Scan for the cell matching the given text and deliver its (x, y) coordinate at center. 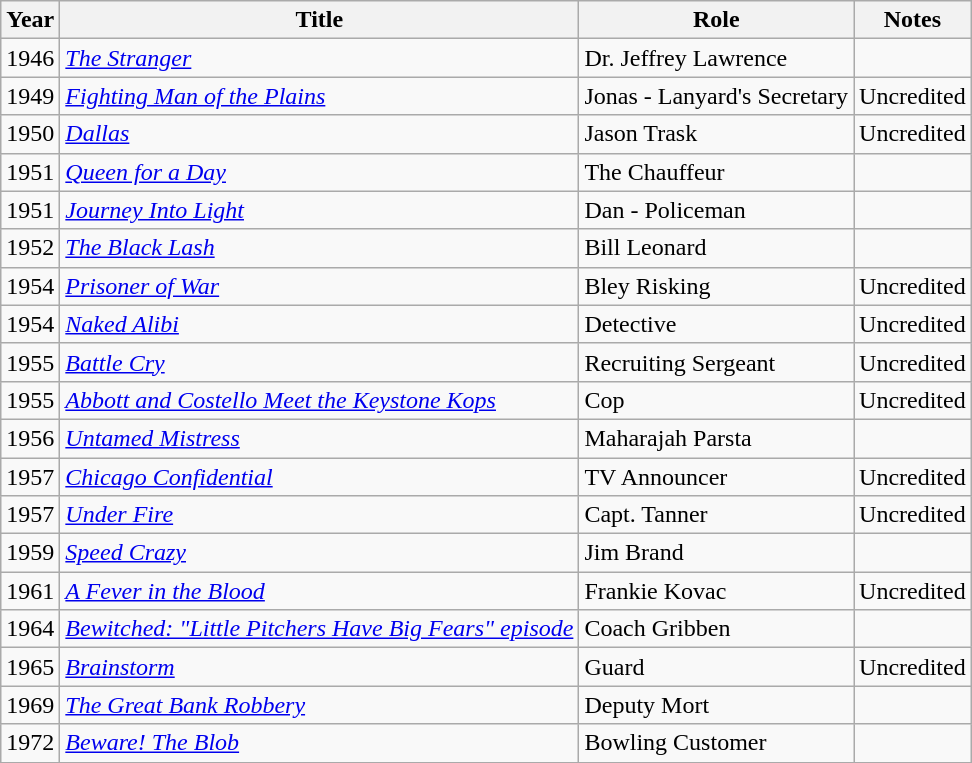
Dr. Jeffrey Lawrence (716, 58)
1950 (30, 134)
Under Fire (320, 515)
The Great Bank Robbery (320, 705)
Dan - Policeman (716, 210)
Battle Cry (320, 362)
Abbott and Costello Meet the Keystone Kops (320, 400)
A Fever in the Blood (320, 591)
Speed Crazy (320, 553)
Queen for a Day (320, 172)
The Black Lash (320, 248)
Notes (913, 20)
1972 (30, 743)
Jason Trask (716, 134)
1946 (30, 58)
Detective (716, 324)
Role (716, 20)
1949 (30, 96)
Coach Gribben (716, 629)
The Chauffeur (716, 172)
TV Announcer (716, 477)
Dallas (320, 134)
1952 (30, 248)
Bley Risking (716, 286)
Capt. Tanner (716, 515)
Beware! The Blob (320, 743)
Frankie Kovac (716, 591)
1959 (30, 553)
Maharajah Parsta (716, 438)
The Stranger (320, 58)
Guard (716, 667)
1969 (30, 705)
Prisoner of War (320, 286)
Naked Alibi (320, 324)
Deputy Mort (716, 705)
1965 (30, 667)
Chicago Confidential (320, 477)
Jim Brand (716, 553)
Cop (716, 400)
Bill Leonard (716, 248)
1956 (30, 438)
1961 (30, 591)
Bewitched: "Little Pitchers Have Big Fears" episode (320, 629)
Journey Into Light (320, 210)
Fighting Man of the Plains (320, 96)
Bowling Customer (716, 743)
Jonas - Lanyard's Secretary (716, 96)
Recruiting Sergeant (716, 362)
Year (30, 20)
1964 (30, 629)
Untamed Mistress (320, 438)
Title (320, 20)
Brainstorm (320, 667)
